Search for the cell housing the specified text and yield its [x, y] center coordinate. 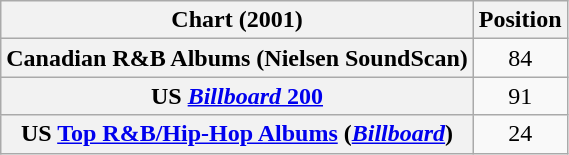
91 [520, 96]
Chart (2001) [238, 20]
Position [520, 20]
US Billboard 200 [238, 96]
Canadian R&B Albums (Nielsen SoundScan) [238, 58]
US Top R&B/Hip-Hop Albums (Billboard) [238, 134]
24 [520, 134]
84 [520, 58]
